From the cell containing the given text, extract its center point as [X, Y] coordinate. 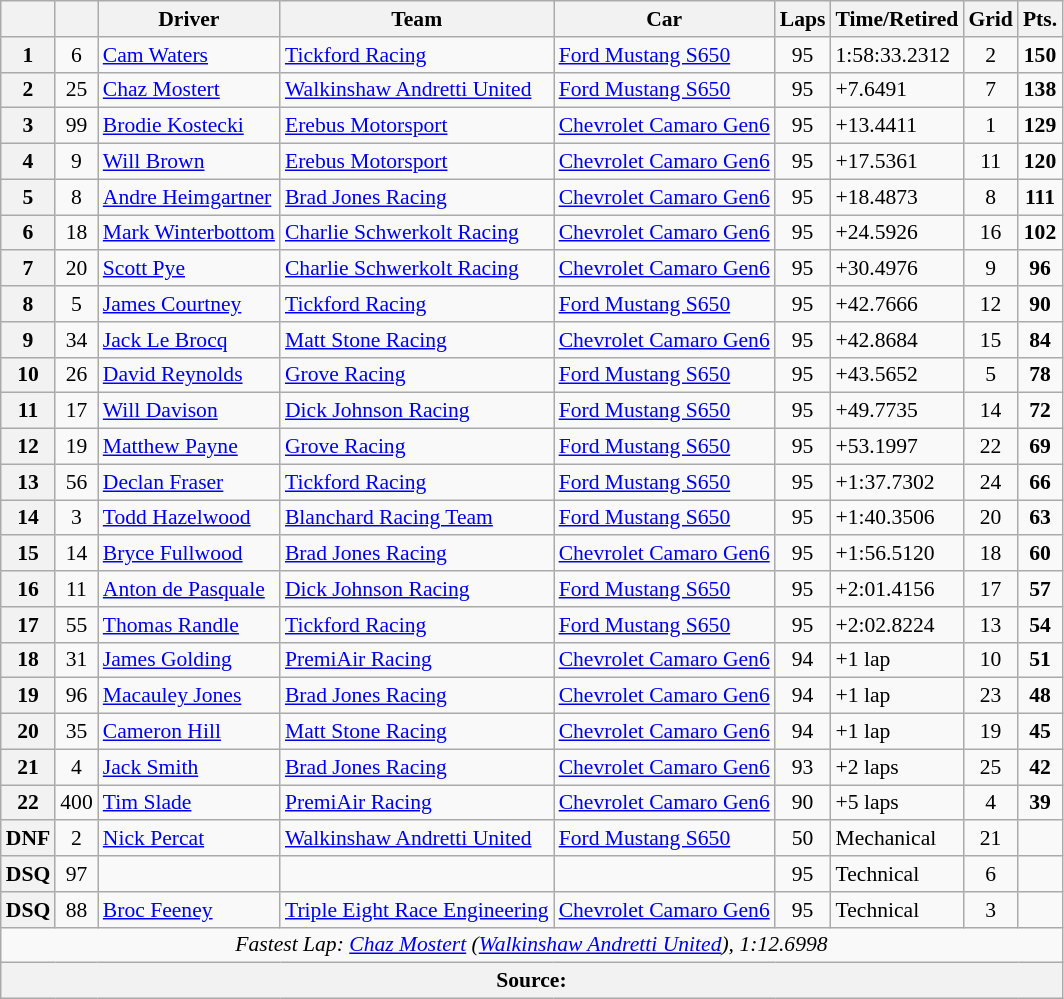
Jack Le Brocq [189, 340]
Nick Percat [189, 839]
23 [990, 696]
42 [1040, 767]
35 [76, 732]
55 [76, 625]
45 [1040, 732]
+2 laps [896, 767]
Team [417, 19]
+1:56.5120 [896, 554]
57 [1040, 589]
Broc Feeney [189, 910]
+2:02.8224 [896, 625]
Will Davison [189, 411]
51 [1040, 660]
+7.6491 [896, 90]
+24.5926 [896, 233]
Bryce Fullwood [189, 554]
54 [1040, 625]
39 [1040, 803]
26 [76, 375]
David Reynolds [189, 375]
+53.1997 [896, 447]
Blanchard Racing Team [417, 518]
Mechanical [896, 839]
99 [76, 126]
Time/Retired [896, 19]
+1:37.7302 [896, 482]
93 [803, 767]
Will Brown [189, 162]
97 [76, 874]
129 [1040, 126]
400 [76, 803]
60 [1040, 554]
69 [1040, 447]
120 [1040, 162]
Scott Pye [189, 269]
+43.5652 [896, 375]
Car [664, 19]
84 [1040, 340]
+2:01.4156 [896, 589]
Driver [189, 19]
66 [1040, 482]
Chaz Mostert [189, 90]
Tim Slade [189, 803]
Grid [990, 19]
Anton de Pasquale [189, 589]
+17.5361 [896, 162]
Cameron Hill [189, 732]
78 [1040, 375]
1:58:33.2312 [896, 55]
+42.7666 [896, 304]
Matthew Payne [189, 447]
Macauley Jones [189, 696]
DNF [28, 839]
Brodie Kostecki [189, 126]
Todd Hazelwood [189, 518]
+5 laps [896, 803]
Pts. [1040, 19]
Fastest Lap: Chaz Mostert (Walkinshaw Andretti United), 1:12.6998 [532, 945]
88 [76, 910]
111 [1040, 197]
+18.4873 [896, 197]
48 [1040, 696]
+1:40.3506 [896, 518]
Laps [803, 19]
31 [76, 660]
Andre Heimgartner [189, 197]
Cam Waters [189, 55]
138 [1040, 90]
Mark Winterbottom [189, 233]
Thomas Randle [189, 625]
James Golding [189, 660]
102 [1040, 233]
24 [990, 482]
63 [1040, 518]
Source: [532, 981]
+30.4976 [896, 269]
James Courtney [189, 304]
+13.4411 [896, 126]
72 [1040, 411]
34 [76, 340]
150 [1040, 55]
+42.8684 [896, 340]
56 [76, 482]
Declan Fraser [189, 482]
Jack Smith [189, 767]
50 [803, 839]
+49.7735 [896, 411]
Triple Eight Race Engineering [417, 910]
